Scan for the cell matching the given text and deliver its [X, Y] coordinate at center. 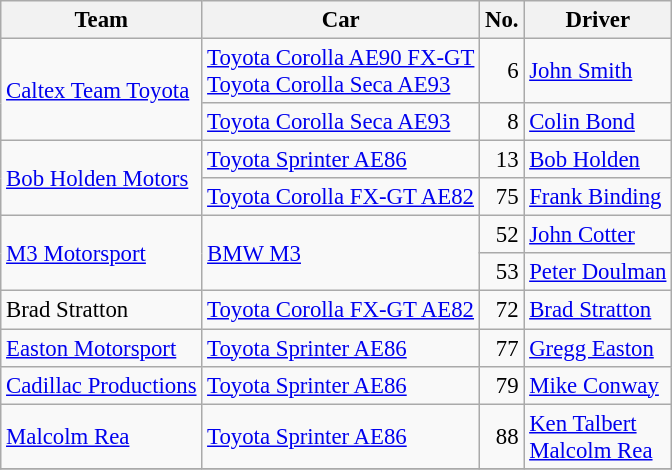
Car [341, 20]
6 [502, 72]
Toyota Corolla AE90 FX-GT Toyota Corolla Seca AE93 [341, 72]
52 [502, 235]
No. [502, 20]
Bob Holden Motors [102, 178]
Gregg Easton [598, 348]
13 [502, 160]
BMW M3 [341, 254]
53 [502, 273]
8 [502, 122]
Peter Doulman [598, 273]
Colin Bond [598, 122]
Cadillac Productions [102, 385]
Driver [598, 20]
88 [502, 436]
75 [502, 197]
72 [502, 310]
Bob Holden [598, 160]
Toyota Corolla Seca AE93 [341, 122]
Ken Talbert Malcolm Rea [598, 436]
Team [102, 20]
79 [502, 385]
John Cotter [598, 235]
77 [502, 348]
Caltex Team Toyota [102, 90]
Frank Binding [598, 197]
Easton Motorsport [102, 348]
Malcolm Rea [102, 436]
M3 Motorsport [102, 254]
John Smith [598, 72]
Mike Conway [598, 385]
